Return (x, y) of the center of cell containing provided text 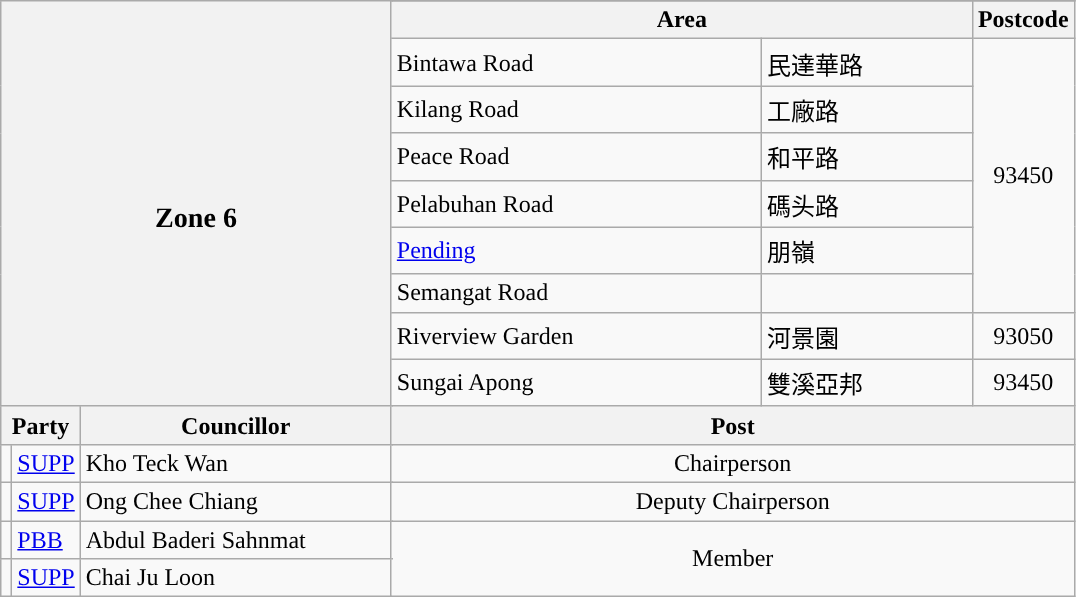
雙溪亞邦 (866, 382)
朋嶺 (866, 250)
Peace Road (576, 156)
Pelabuhan Road (576, 204)
和平路 (866, 156)
Kho Teck Wan (236, 463)
碼头路 (866, 204)
Postcode (1023, 20)
Ong Chee Chiang (236, 501)
PBB (46, 539)
工廠路 (866, 110)
Chai Ju Loon (236, 578)
Chairperson (732, 463)
Deputy Chairperson (732, 501)
Zone 6 (196, 204)
Semangat Road (576, 293)
Post (732, 425)
Area (682, 20)
Sungai Apong (576, 382)
Member (732, 558)
民達華路 (866, 62)
Party (41, 425)
Councillor (236, 425)
93050 (1023, 336)
河景園 (866, 336)
Abdul Baderi Sahnmat (236, 539)
Kilang Road (576, 110)
Riverview Garden (576, 336)
Bintawa Road (576, 62)
Pending (576, 250)
